Return (X, Y) of the center of cell containing provided text 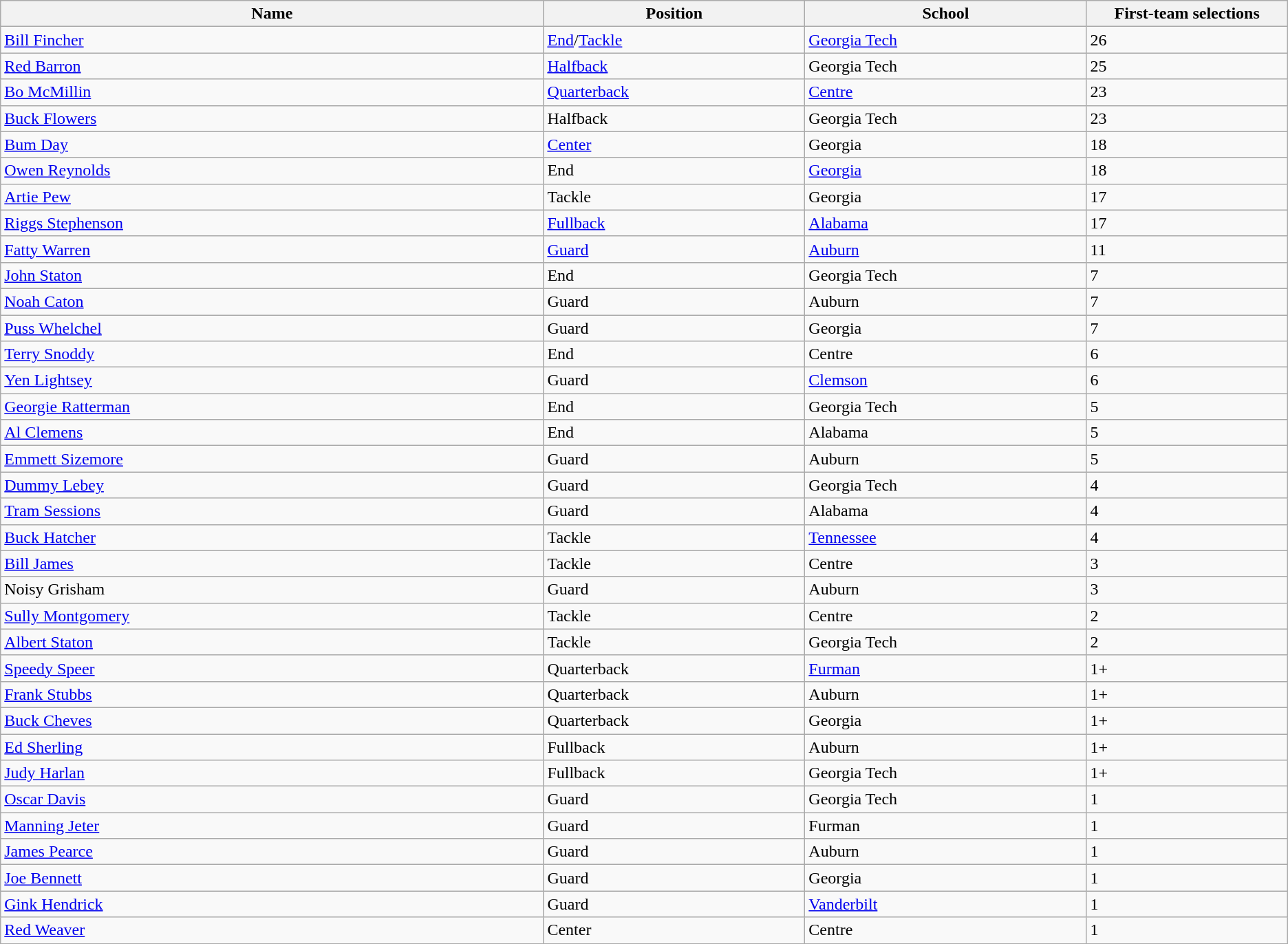
Manning Jeter (272, 826)
Owen Reynolds (272, 171)
Gink Hendrick (272, 904)
Fatty Warren (272, 249)
Clemson (945, 380)
Sully Montgomery (272, 616)
Buck Cheves (272, 720)
Bum Day (272, 144)
Riggs Stephenson (272, 223)
John Staton (272, 275)
Red Barron (272, 66)
Oscar Davis (272, 800)
Puss Whelchel (272, 328)
Joe Bennett (272, 878)
Ed Sherling (272, 747)
Red Weaver (272, 930)
26 (1187, 40)
Artie Pew (272, 197)
Emmett Sizemore (272, 459)
Albert Staton (272, 642)
25 (1187, 66)
Vanderbilt (945, 904)
Position (674, 14)
Bill Fincher (272, 40)
Georgie Ratterman (272, 407)
Al Clemens (272, 433)
James Pearce (272, 852)
School (945, 14)
Frank Stubbs (272, 694)
Noisy Grisham (272, 590)
Tennessee (945, 537)
Buck Flowers (272, 118)
Bill James (272, 564)
Speedy Speer (272, 668)
Terry Snoddy (272, 354)
11 (1187, 249)
First-team selections (1187, 14)
End/Tackle (674, 40)
Tram Sessions (272, 511)
Noah Caton (272, 301)
Buck Hatcher (272, 537)
Bo McMillin (272, 92)
Judy Harlan (272, 773)
Dummy Lebey (272, 485)
Yen Lightsey (272, 380)
Name (272, 14)
